Extract the [X, Y] coordinate from the center of the cell holding the provided text.  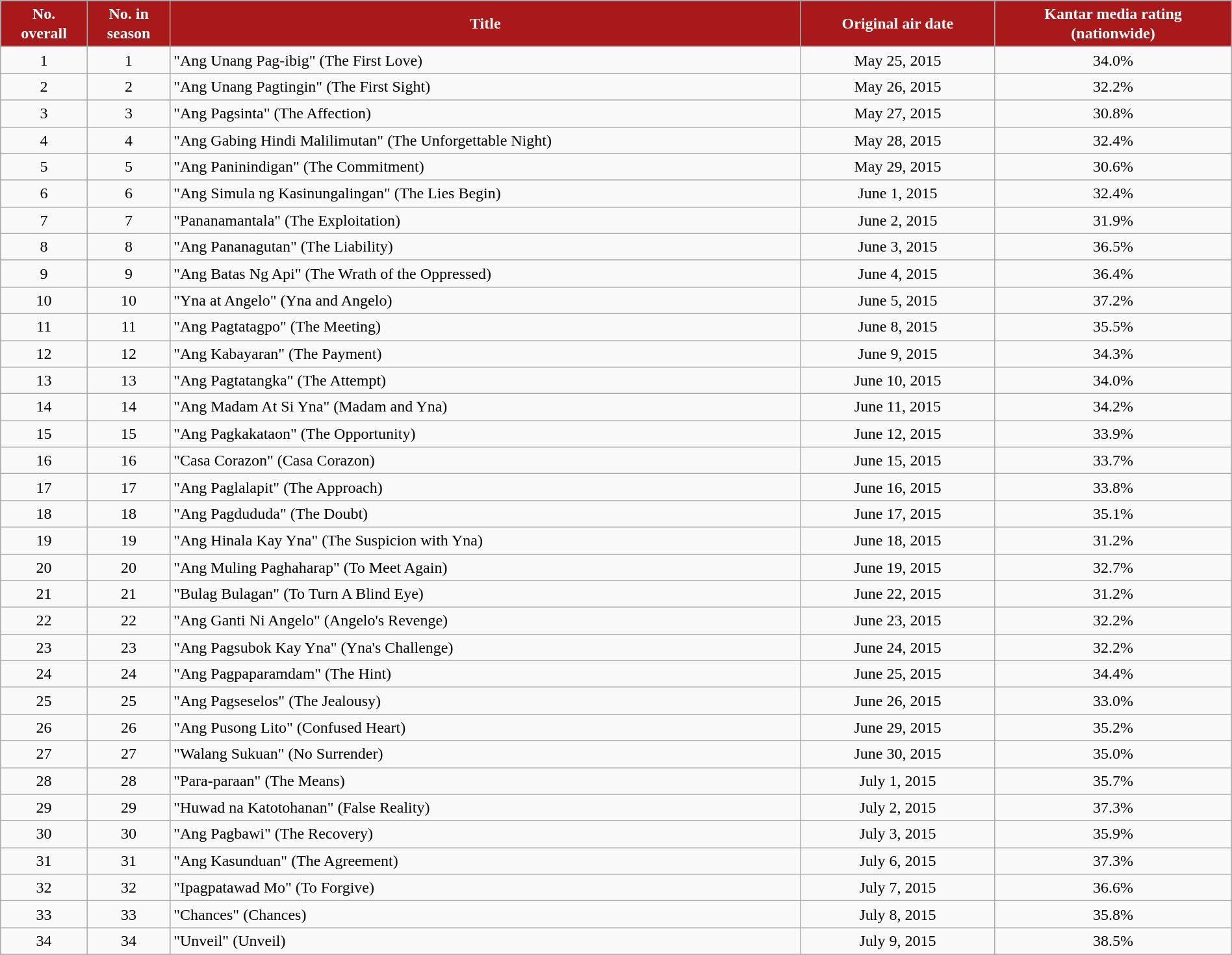
June 3, 2015 [898, 247]
33.8% [1113, 488]
"Pananamantala" (The Exploitation) [485, 220]
"Ang Madam At Si Yna" (Madam and Yna) [485, 407]
June 22, 2015 [898, 594]
No. in season [129, 23]
"Ang Paglalapit" (The Approach) [485, 488]
"Ang Pagdududa" (The Doubt) [485, 514]
32.7% [1113, 567]
July 9, 2015 [898, 941]
May 26, 2015 [898, 87]
"Casa Corazon" (Casa Corazon) [485, 460]
34.3% [1113, 354]
July 3, 2015 [898, 835]
June 24, 2015 [898, 648]
"Ang Hinala Kay Yna" (The Suspicion with Yna) [485, 541]
"Ang Pagsinta" (The Affection) [485, 113]
33.7% [1113, 460]
July 8, 2015 [898, 914]
31.9% [1113, 220]
35.9% [1113, 835]
"Yna at Angelo" (Yna and Angelo) [485, 300]
"Ang Pagsubok Kay Yna" (Yna's Challenge) [485, 648]
June 19, 2015 [898, 567]
36.6% [1113, 888]
June 2, 2015 [898, 220]
May 28, 2015 [898, 140]
35.0% [1113, 754]
"Ang Paninindigan" (The Commitment) [485, 166]
"Unveil" (Unveil) [485, 941]
June 10, 2015 [898, 381]
"Ang Muling Paghaharap" (To Meet Again) [485, 567]
June 8, 2015 [898, 326]
34.4% [1113, 674]
July 2, 2015 [898, 807]
"Ang Pagtatagpo" (The Meeting) [485, 326]
June 23, 2015 [898, 620]
"Ang Simula ng Kasinungalingan" (The Lies Begin) [485, 194]
"Ang Pagkakataon" (The Opportunity) [485, 434]
"Ang Gabing Hindi Malilimutan" (The Unforgettable Night) [485, 140]
"Ang Ganti Ni Angelo" (Angelo's Revenge) [485, 620]
"Huwad na Katotohanan" (False Reality) [485, 807]
May 29, 2015 [898, 166]
37.2% [1113, 300]
June 25, 2015 [898, 674]
35.1% [1113, 514]
"Ang Unang Pag-ibig" (The First Love) [485, 60]
"Ang Pusong Lito" (Confused Heart) [485, 727]
June 11, 2015 [898, 407]
30.6% [1113, 166]
36.4% [1113, 273]
30.8% [1113, 113]
"Ang Pagbawi" (The Recovery) [485, 835]
May 25, 2015 [898, 60]
36.5% [1113, 247]
June 4, 2015 [898, 273]
No. overall [44, 23]
"Ang Kabayaran" (The Payment) [485, 354]
"Chances" (Chances) [485, 914]
"Ang Pagtatangka" (The Attempt) [485, 381]
June 26, 2015 [898, 701]
Kantar media rating (nationwide) [1113, 23]
"Ang Unang Pagtingin" (The First Sight) [485, 87]
June 16, 2015 [898, 488]
"Ang Batas Ng Api" (The Wrath of the Oppressed) [485, 273]
June 5, 2015 [898, 300]
July 7, 2015 [898, 888]
July 6, 2015 [898, 861]
June 9, 2015 [898, 354]
35.2% [1113, 727]
"Bulag Bulagan" (To Turn A Blind Eye) [485, 594]
35.7% [1113, 780]
"Walang Sukuan" (No Surrender) [485, 754]
38.5% [1113, 941]
July 1, 2015 [898, 780]
May 27, 2015 [898, 113]
35.8% [1113, 914]
"Ang Pagseselos" (The Jealousy) [485, 701]
"Ang Pananagutan" (The Liability) [485, 247]
Title [485, 23]
"Para-paraan" (The Means) [485, 780]
"Ipagpatawad Mo" (To Forgive) [485, 888]
June 15, 2015 [898, 460]
"Ang Kasunduan" (The Agreement) [485, 861]
June 18, 2015 [898, 541]
35.5% [1113, 326]
June 30, 2015 [898, 754]
June 29, 2015 [898, 727]
"Ang Pagpaparamdam" (The Hint) [485, 674]
June 12, 2015 [898, 434]
33.0% [1113, 701]
Original air date [898, 23]
June 1, 2015 [898, 194]
33.9% [1113, 434]
June 17, 2015 [898, 514]
34.2% [1113, 407]
